Capture the cell that displays the provided text and extract its (x, y) central coordinate. 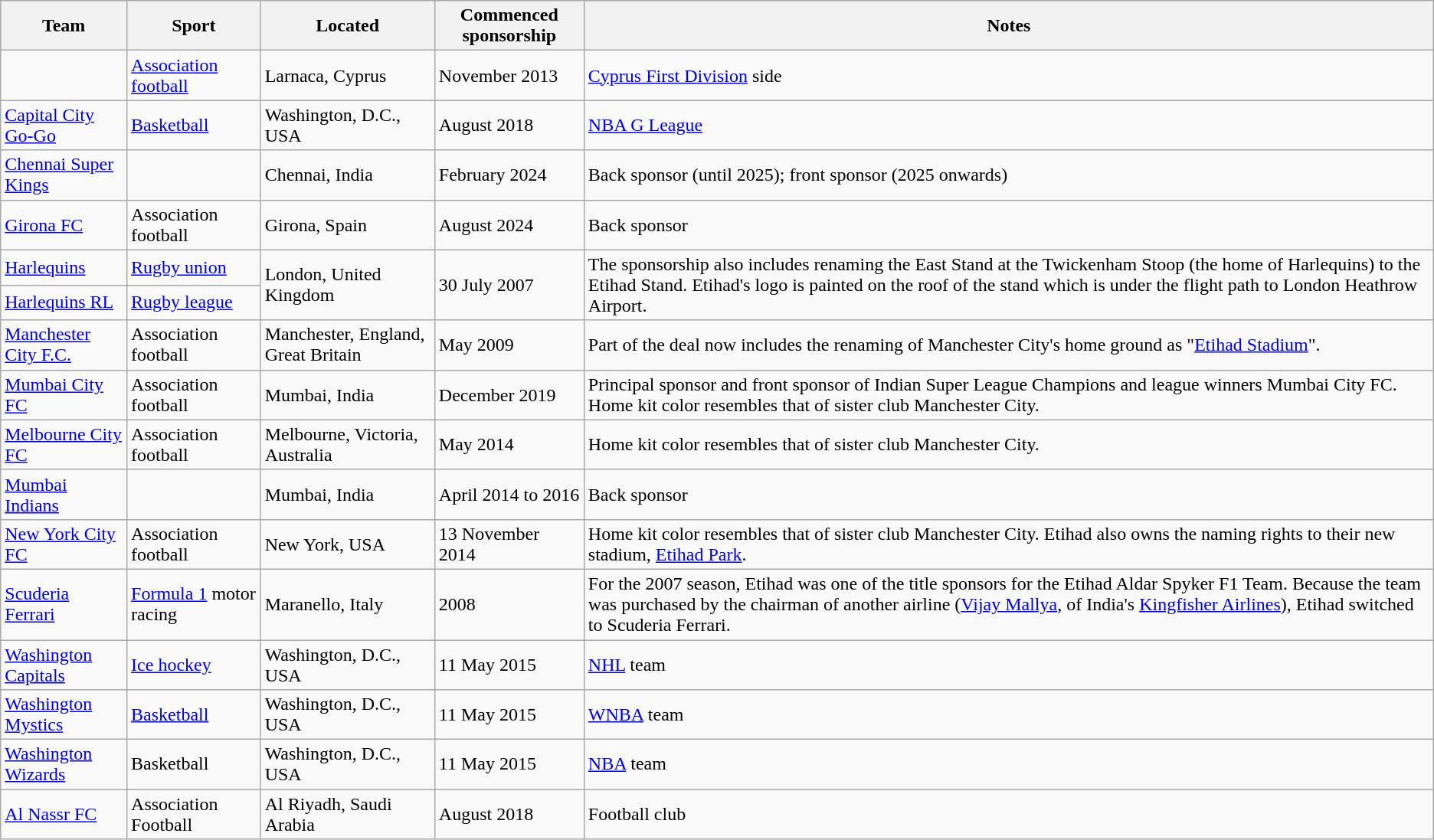
Capital City Go-Go (64, 126)
Back sponsor (until 2025); front sponsor (2025 onwards) (1008, 175)
Notes (1008, 26)
Ice hockey (195, 665)
Girona, Spain (348, 225)
Located (348, 26)
Team (64, 26)
May 2014 (509, 444)
Manchester, England, Great Britain (348, 345)
Al Riyadh, Saudi Arabia (348, 815)
30 July 2007 (509, 285)
May 2009 (509, 345)
Washington Mystics (64, 715)
Football club (1008, 815)
Harlequins RL (64, 302)
Chennai Super Kings (64, 175)
Chennai, India (348, 175)
November 2013 (509, 75)
NBA team (1008, 764)
April 2014 to 2016 (509, 495)
Girona FC (64, 225)
13 November 2014 (509, 544)
Home kit color resembles that of sister club Manchester City. (1008, 444)
Home kit color resembles that of sister club Manchester City. Etihad also owns the naming rights to their new stadium, Etihad Park. (1008, 544)
Association Football (195, 815)
December 2019 (509, 395)
Manchester City F.C. (64, 345)
Al Nassr FC (64, 815)
New York City FC (64, 544)
Rugby league (195, 302)
NBA G League (1008, 126)
Larnaca, Cyprus (348, 75)
Maranello, Italy (348, 604)
Commenced sponsorship (509, 26)
Washington Capitals (64, 665)
Formula 1 motor racing (195, 604)
Harlequins (64, 267)
Mumbai Indians (64, 495)
Rugby union (195, 267)
Sport (195, 26)
Melbourne City FC (64, 444)
Cyprus First Division side (1008, 75)
2008 (509, 604)
WNBA team (1008, 715)
Melbourne, Victoria, Australia (348, 444)
NHL team (1008, 665)
New York, USA (348, 544)
Mumbai City FC (64, 395)
Washington Wizards (64, 764)
August 2024 (509, 225)
Part of the deal now includes the renaming of Manchester City's home ground as "Etihad Stadium". (1008, 345)
London, United Kingdom (348, 285)
Scuderia Ferrari (64, 604)
February 2024 (509, 175)
